Search for the cell housing the specified text and yield its (X, Y) center coordinate. 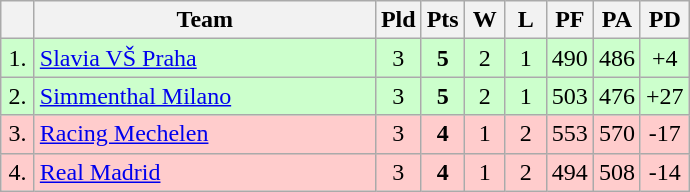
486 (616, 58)
PA (616, 20)
PD (664, 20)
L (526, 20)
W (484, 20)
Simmenthal Milano (204, 96)
Pld (398, 20)
570 (616, 134)
Slavia VŠ Praha (204, 58)
PF (570, 20)
+27 (664, 96)
3. (18, 134)
1. (18, 58)
476 (616, 96)
2. (18, 96)
-14 (664, 172)
494 (570, 172)
508 (616, 172)
553 (570, 134)
+4 (664, 58)
Real Madrid (204, 172)
503 (570, 96)
Pts (442, 20)
Racing Mechelen (204, 134)
4. (18, 172)
-17 (664, 134)
490 (570, 58)
Team (204, 20)
